Determine the (X, Y) coordinate at the center of the cell enclosing the given text.  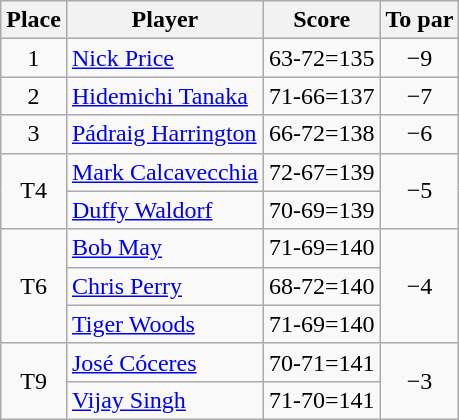
3 (34, 134)
Score (322, 20)
−7 (420, 96)
José Cóceres (164, 362)
Player (164, 20)
−4 (420, 286)
Vijay Singh (164, 400)
Duffy Waldorf (164, 210)
72-67=139 (322, 172)
63-72=135 (322, 58)
68-72=140 (322, 286)
−3 (420, 381)
T9 (34, 381)
T4 (34, 191)
Hidemichi Tanaka (164, 96)
−5 (420, 191)
T6 (34, 286)
Nick Price (164, 58)
2 (34, 96)
−9 (420, 58)
Tiger Woods (164, 324)
1 (34, 58)
70-71=141 (322, 362)
Place (34, 20)
71-66=137 (322, 96)
Chris Perry (164, 286)
−6 (420, 134)
70-69=139 (322, 210)
Pádraig Harrington (164, 134)
66-72=138 (322, 134)
Mark Calcavecchia (164, 172)
Bob May (164, 248)
71-70=141 (322, 400)
To par (420, 20)
